For the text-containing cell, return its midpoint in [x, y] coordinate format. 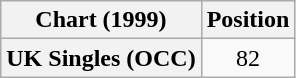
UK Singles (OCC) [101, 58]
Position [248, 20]
Chart (1999) [101, 20]
82 [248, 58]
